From the cell containing the given text, extract its center point as [x, y] coordinate. 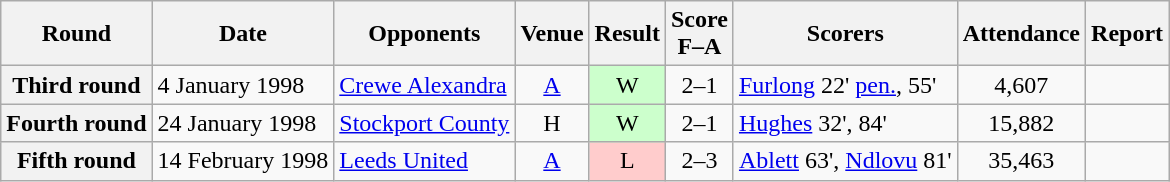
Opponents [424, 34]
H [552, 123]
Ablett 63', Ndlovu 81' [845, 161]
15,882 [1021, 123]
14 February 1998 [243, 161]
Third round [76, 85]
Venue [552, 34]
Hughes 32', 84' [845, 123]
Report [1128, 34]
4,607 [1021, 85]
Attendance [1021, 34]
24 January 1998 [243, 123]
Fifth round [76, 161]
Furlong 22' pen., 55' [845, 85]
Fourth round [76, 123]
Date [243, 34]
Crewe Alexandra [424, 85]
35,463 [1021, 161]
Scorers [845, 34]
Round [76, 34]
ScoreF–A [699, 34]
4 January 1998 [243, 85]
2–3 [699, 161]
Result [627, 34]
Stockport County [424, 123]
Leeds United [424, 161]
L [627, 161]
